Return the [x, y] coordinate for the center point of the cell that contains the specified text.  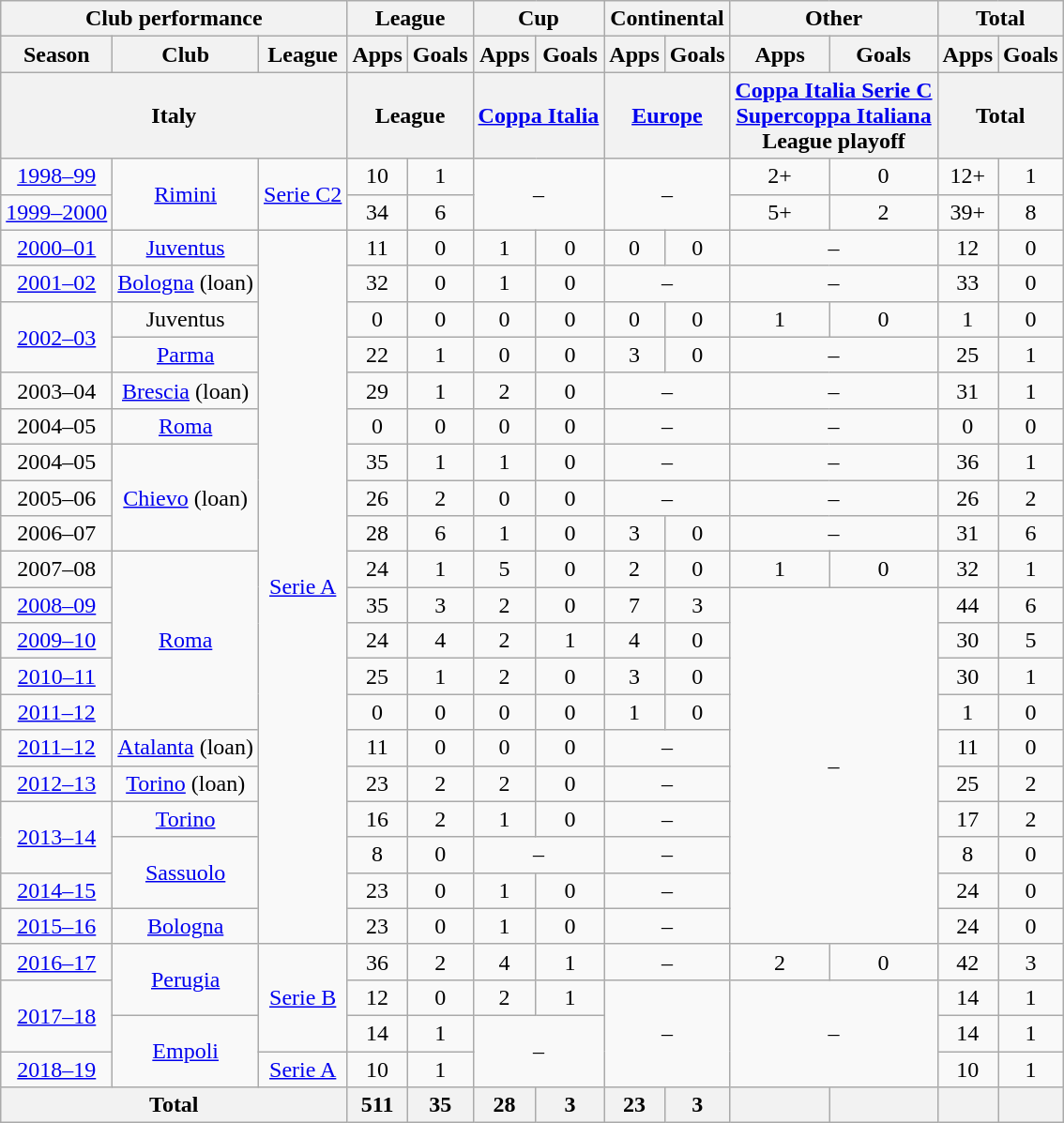
Italy [175, 115]
17 [967, 819]
2001–02 [56, 283]
2015–16 [56, 926]
Bologna (loan) [186, 283]
16 [377, 819]
2003–04 [56, 390]
2013–14 [56, 837]
2008–09 [56, 605]
42 [967, 962]
Sassuolo [186, 873]
Torino (loan) [186, 783]
22 [377, 355]
2+ [780, 176]
Club [186, 54]
1998–99 [56, 176]
Serie C2 [303, 194]
Coppa Italia [539, 115]
Brescia (loan) [186, 390]
Europe [667, 115]
Coppa Italia Serie CSupercoppa ItalianaLeague playoff [833, 115]
2007–08 [56, 569]
Rimini [186, 194]
2016–17 [56, 962]
2006–07 [56, 534]
44 [967, 605]
1999–2000 [56, 212]
Other [833, 19]
Empoli [186, 1051]
5+ [780, 212]
2017–18 [56, 1015]
2000–01 [56, 248]
Cup [539, 19]
Atalanta (loan) [186, 748]
7 [634, 605]
Perugia [186, 979]
Parma [186, 355]
2009–10 [56, 641]
Torino [186, 819]
Season [56, 54]
Continental [667, 19]
2012–13 [56, 783]
2014–15 [56, 890]
2018–19 [56, 1069]
Serie B [303, 997]
2002–03 [56, 337]
34 [377, 212]
Chievo (loan) [186, 497]
33 [967, 283]
Bologna [186, 926]
Club performance [175, 19]
2005–06 [56, 498]
29 [377, 390]
12+ [967, 176]
39+ [967, 212]
2010–11 [56, 676]
511 [377, 1105]
